Determine the (x, y) coordinate at the center of the cell enclosing the given text.  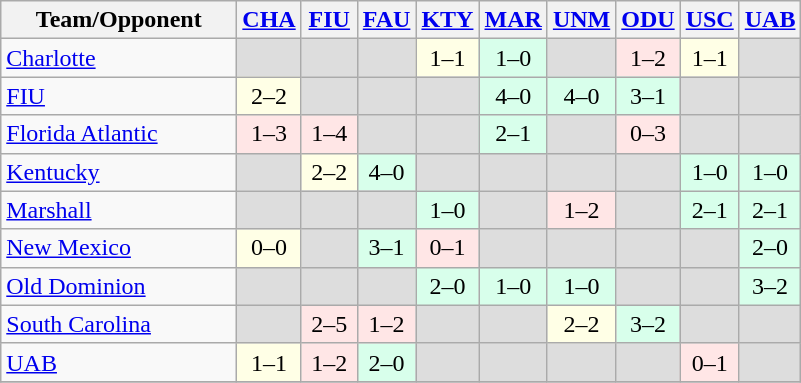
New Mexico (119, 248)
MAR (513, 20)
Florida Atlantic (119, 134)
2–5 (329, 324)
ODU (648, 20)
1–3 (269, 134)
KTY (448, 20)
CHA (269, 20)
Kentucky (119, 172)
1–4 (329, 134)
Charlotte (119, 58)
South Carolina (119, 324)
UNM (581, 20)
0–3 (648, 134)
FAU (386, 20)
0–0 (269, 248)
Marshall (119, 210)
USC (710, 20)
Old Dominion (119, 286)
Team/Opponent (119, 20)
